Return (X, Y) of the center of cell containing provided text 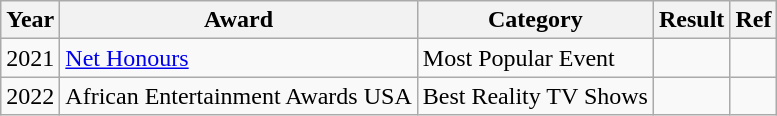
African Entertainment Awards USA (238, 96)
Net Honours (238, 58)
Result (691, 20)
2021 (30, 58)
Year (30, 20)
Ref (754, 20)
Award (238, 20)
Category (535, 20)
Best Reality TV Shows (535, 96)
2022 (30, 96)
Most Popular Event (535, 58)
